Search for the cell housing the specified text and yield its (X, Y) center coordinate. 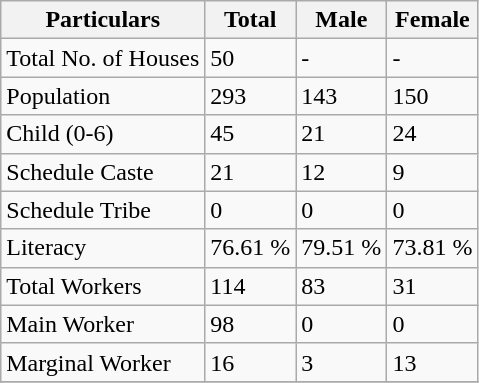
73.81 % (432, 248)
Marginal Worker (103, 362)
83 (342, 286)
98 (250, 324)
9 (432, 172)
16 (250, 362)
Female (432, 20)
31 (432, 286)
Male (342, 20)
Main Worker (103, 324)
143 (342, 96)
12 (342, 172)
150 (432, 96)
24 (432, 134)
Total Workers (103, 286)
293 (250, 96)
Literacy (103, 248)
Particulars (103, 20)
79.51 % (342, 248)
13 (432, 362)
Schedule Tribe (103, 210)
Population (103, 96)
50 (250, 58)
Total (250, 20)
Total No. of Houses (103, 58)
76.61 % (250, 248)
45 (250, 134)
Schedule Caste (103, 172)
114 (250, 286)
3 (342, 362)
Child (0-6) (103, 134)
